Output the [X, Y] coordinate of the center of the cell containing the given text.  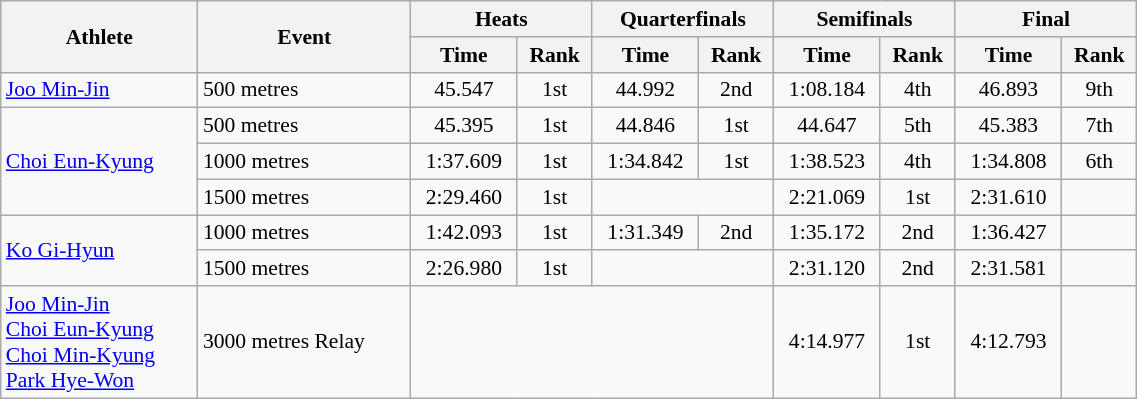
Event [304, 36]
45.395 [464, 126]
44.846 [646, 126]
1:31.349 [646, 233]
Quarterfinals [683, 19]
5th [918, 126]
2:21.069 [828, 197]
1:34.842 [646, 162]
2:31.610 [1008, 197]
4:12.793 [1008, 342]
Athlete [100, 36]
6th [1100, 162]
1:38.523 [828, 162]
3000 metres Relay [304, 342]
1:42.093 [464, 233]
1:34.808 [1008, 162]
1:37.609 [464, 162]
2:29.460 [464, 197]
9th [1100, 90]
Semifinals [865, 19]
2:31.581 [1008, 269]
Final [1046, 19]
2:26.980 [464, 269]
46.893 [1008, 90]
Heats [502, 19]
44.992 [646, 90]
1:35.172 [828, 233]
Joo Min-Jin Choi Eun-Kyung Choi Min-Kyung Park Hye-Won [100, 342]
2:31.120 [828, 269]
Choi Eun-Kyung [100, 162]
1:08.184 [828, 90]
45.547 [464, 90]
Joo Min-Jin [100, 90]
4:14.977 [828, 342]
1:36.427 [1008, 233]
44.647 [828, 126]
Ko Gi-Hyun [100, 250]
45.383 [1008, 126]
7th [1100, 126]
